Pinpoint the cell where the given text exists, returning its [x, y] midpoint coordinate. 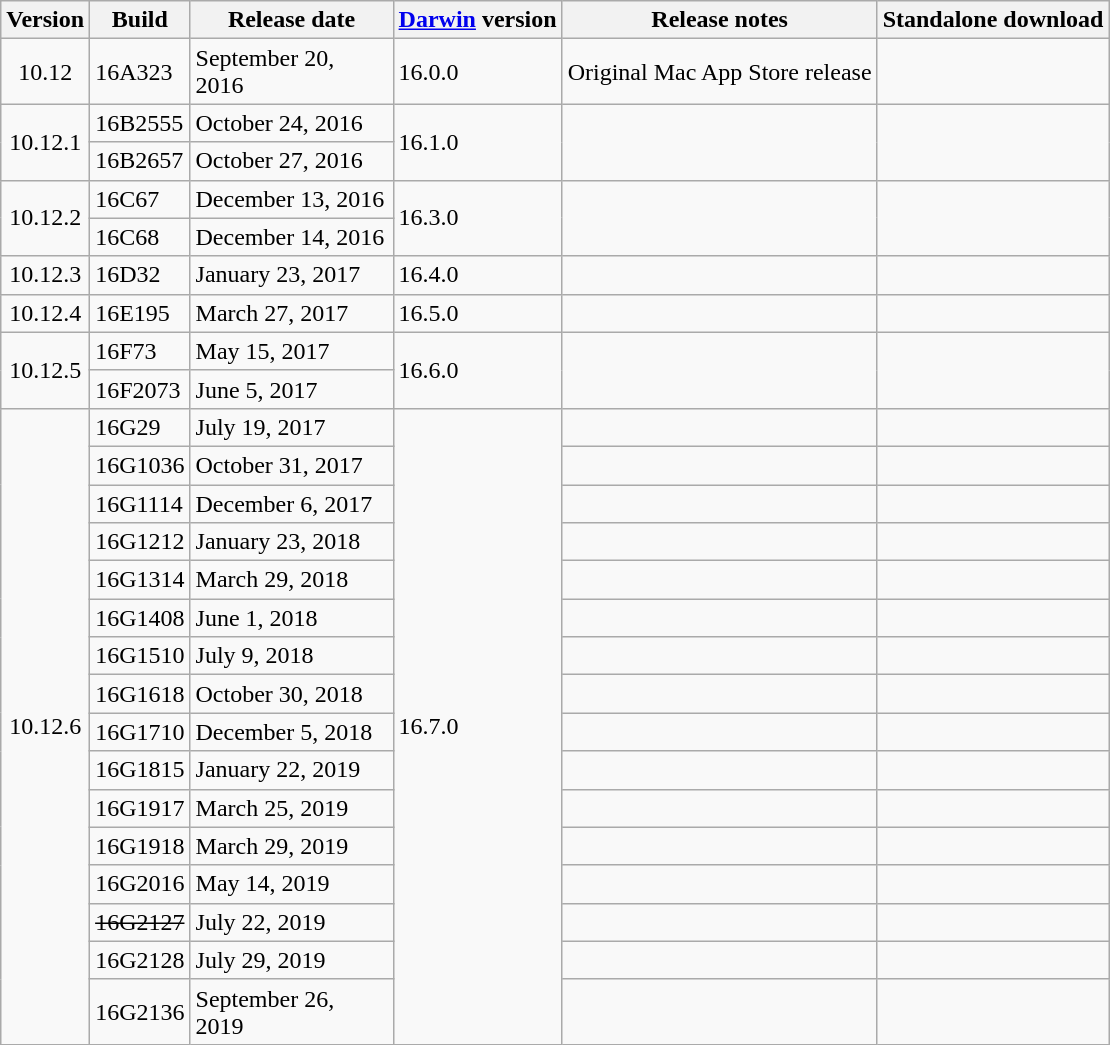
July 29, 2019 [292, 960]
May 15, 2017 [292, 351]
Release date [292, 20]
Standalone download [993, 20]
16G29 [140, 427]
16.7.0 [478, 726]
16G1408 [140, 618]
16G2136 [140, 1012]
July 9, 2018 [292, 656]
December 6, 2017 [292, 503]
16G1036 [140, 465]
16G1618 [140, 694]
March 25, 2019 [292, 808]
16G2127 [140, 922]
January 22, 2019 [292, 770]
10.12 [46, 72]
16B2555 [140, 123]
October 30, 2018 [292, 694]
16B2657 [140, 161]
16G1114 [140, 503]
September 20, 2016 [292, 72]
16.1.0 [478, 142]
16D32 [140, 275]
Build [140, 20]
16A323 [140, 72]
December 13, 2016 [292, 199]
10.12.6 [46, 726]
March 27, 2017 [292, 313]
10.12.5 [46, 370]
16G1510 [140, 656]
October 27, 2016 [292, 161]
16.4.0 [478, 275]
16E195 [140, 313]
16G1918 [140, 846]
May 14, 2019 [292, 884]
10.12.2 [46, 218]
16.6.0 [478, 370]
10.12.1 [46, 142]
16G2016 [140, 884]
16G2128 [140, 960]
16.3.0 [478, 218]
June 5, 2017 [292, 389]
Release notes [720, 20]
March 29, 2019 [292, 846]
June 1, 2018 [292, 618]
July 22, 2019 [292, 922]
16C67 [140, 199]
10.12.3 [46, 275]
Darwin version [478, 20]
16G1314 [140, 580]
16G1917 [140, 808]
16G1815 [140, 770]
September 26, 2019 [292, 1012]
16G1212 [140, 542]
Original Mac App Store release [720, 72]
10.12.4 [46, 313]
January 23, 2017 [292, 275]
December 14, 2016 [292, 237]
16.5.0 [478, 313]
Version [46, 20]
16F73 [140, 351]
October 24, 2016 [292, 123]
March 29, 2018 [292, 580]
January 23, 2018 [292, 542]
16.0.0 [478, 72]
July 19, 2017 [292, 427]
16G1710 [140, 732]
16F2073 [140, 389]
16C68 [140, 237]
October 31, 2017 [292, 465]
December 5, 2018 [292, 732]
